Pinpoint the cell where the given text exists, returning its [X, Y] midpoint coordinate. 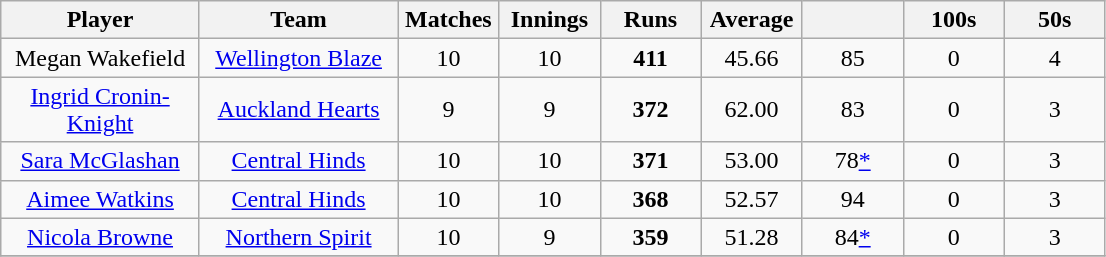
Ingrid Cronin-Knight [100, 110]
411 [650, 58]
Northern Spirit [298, 237]
51.28 [752, 237]
100s [954, 20]
4 [1054, 58]
62.00 [752, 110]
Average [752, 20]
94 [852, 199]
368 [650, 199]
Wellington Blaze [298, 58]
Innings [550, 20]
Aimee Watkins [100, 199]
Megan Wakefield [100, 58]
85 [852, 58]
53.00 [752, 161]
Team [298, 20]
78* [852, 161]
52.57 [752, 199]
Runs [650, 20]
371 [650, 161]
84* [852, 237]
372 [650, 110]
Matches [448, 20]
Auckland Hearts [298, 110]
Sara McGlashan [100, 161]
Player [100, 20]
83 [852, 110]
359 [650, 237]
45.66 [752, 58]
50s [1054, 20]
Nicola Browne [100, 237]
